Search for the cell housing the specified text and yield its [x, y] center coordinate. 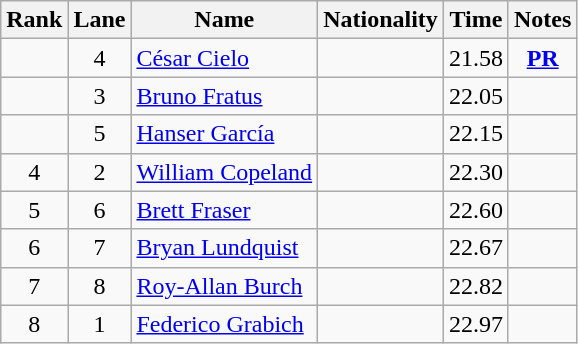
22.05 [476, 96]
Hanser García [224, 134]
Bruno Fratus [224, 96]
César Cielo [224, 58]
Brett Fraser [224, 210]
22.97 [476, 324]
22.82 [476, 286]
Federico Grabich [224, 324]
22.60 [476, 210]
Roy-Allan Burch [224, 286]
3 [100, 96]
21.58 [476, 58]
Nationality [381, 20]
Rank [34, 20]
Bryan Lundquist [224, 248]
22.67 [476, 248]
1 [100, 324]
Name [224, 20]
William Copeland [224, 172]
22.15 [476, 134]
2 [100, 172]
Time [476, 20]
22.30 [476, 172]
PR [542, 58]
Notes [542, 20]
Lane [100, 20]
